Pinpoint the cell where the given text exists, returning its (X, Y) midpoint coordinate. 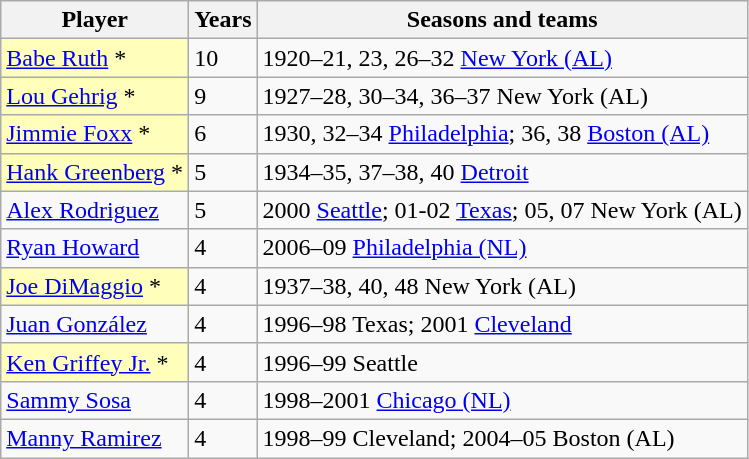
Sammy Sosa (95, 400)
1937–38, 40, 48 New York (AL) (502, 286)
Manny Ramirez (95, 438)
1920–21, 23, 26–32 New York (AL) (502, 58)
Babe Ruth * (95, 58)
Player (95, 20)
1927–28, 30–34, 36–37 New York (AL) (502, 96)
6 (223, 134)
Joe DiMaggio * (95, 286)
Years (223, 20)
10 (223, 58)
1996–98 Texas; 2001 Cleveland (502, 324)
Seasons and teams (502, 20)
Jimmie Foxx * (95, 134)
Ryan Howard (95, 248)
Ken Griffey Jr. * (95, 362)
Hank Greenberg * (95, 172)
2006–09 Philadelphia (NL) (502, 248)
9 (223, 96)
1998–99 Cleveland; 2004–05 Boston (AL) (502, 438)
2000 Seattle; 01-02 Texas; 05, 07 New York (AL) (502, 210)
Juan González (95, 324)
Lou Gehrig * (95, 96)
Alex Rodriguez (95, 210)
1934–35, 37–38, 40 Detroit (502, 172)
1998–2001 Chicago (NL) (502, 400)
1996–99 Seattle (502, 362)
1930, 32–34 Philadelphia; 36, 38 Boston (AL) (502, 134)
